Provide the [X, Y] coordinate of the cell's center where the given text is located.  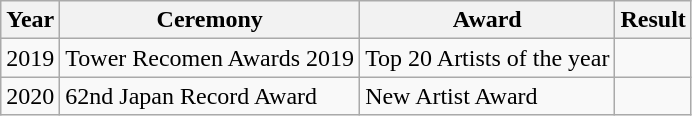
Award [488, 20]
2019 [30, 58]
New Artist Award [488, 96]
Tower Recomen Awards 2019 [210, 58]
Result [653, 20]
Ceremony [210, 20]
2020 [30, 96]
Year [30, 20]
62nd Japan Record Award [210, 96]
Top 20 Artists of the year [488, 58]
